Extract the (X, Y) coordinate from the center of the cell holding the provided text.  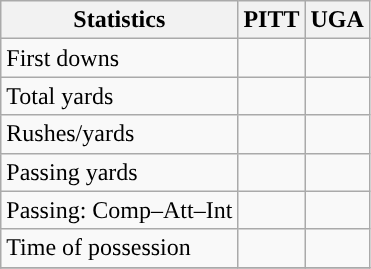
Statistics (120, 20)
UGA (337, 20)
Time of possession (120, 248)
Rushes/yards (120, 134)
Total yards (120, 96)
Passing: Comp–Att–Int (120, 210)
PITT (272, 20)
First downs (120, 58)
Passing yards (120, 172)
